From the cell containing the given text, extract its center point as [x, y] coordinate. 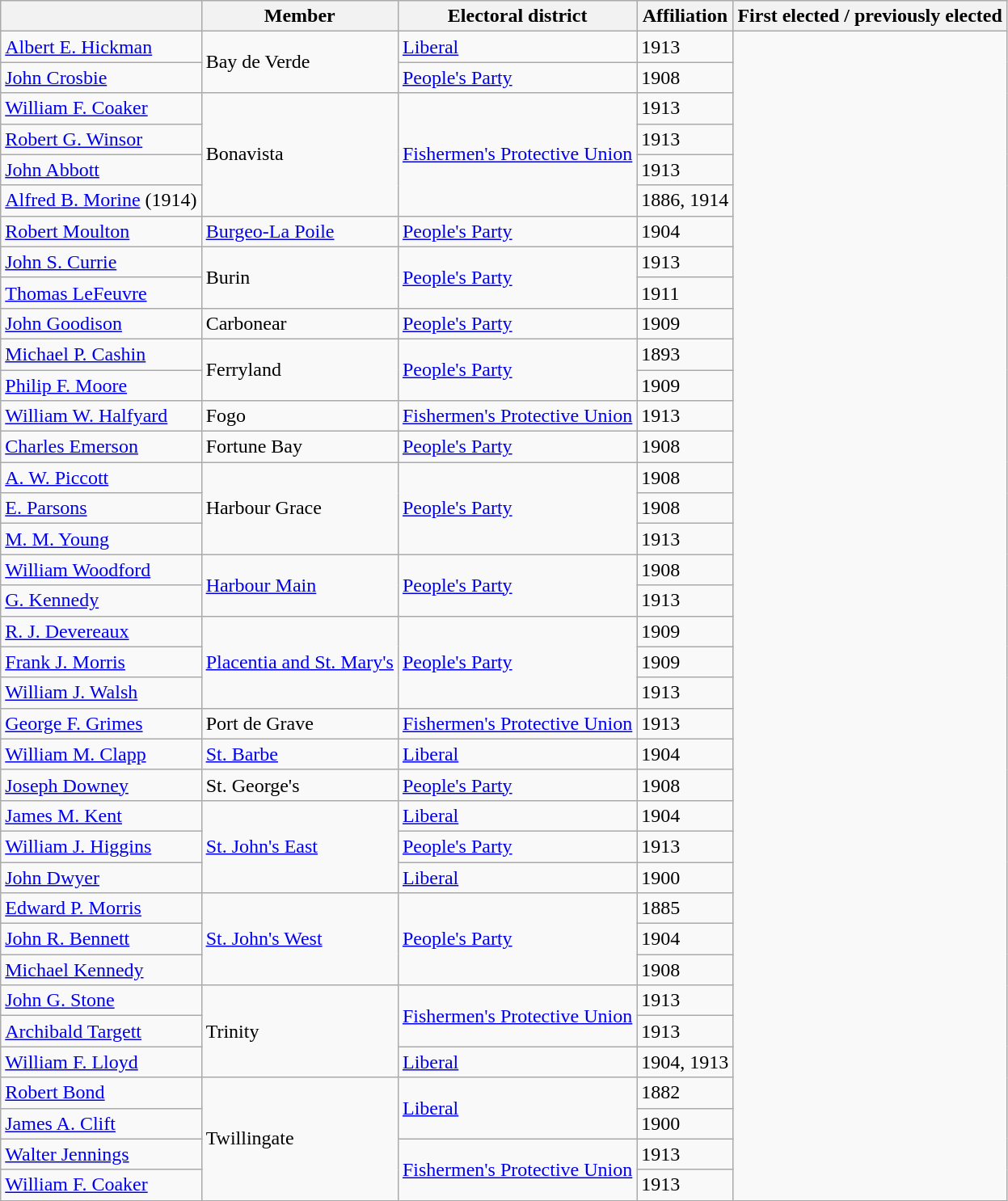
Burgeo-La Poile [299, 231]
Bay de Verde [299, 62]
George F. Grimes [101, 723]
Walter Jennings [101, 1154]
John Abbott [101, 170]
Charles Emerson [101, 447]
G. Kennedy [101, 600]
1911 [685, 293]
1904, 1913 [685, 1062]
First elected / previously elected [870, 16]
William J. Higgins [101, 846]
William J. Walsh [101, 693]
Ferryland [299, 369]
Harbour Main [299, 585]
St. George's [299, 785]
Electoral district [517, 16]
1882 [685, 1093]
Bonavista [299, 154]
Robert Moulton [101, 231]
Placentia and St. Mary's [299, 662]
John Goodison [101, 323]
1886, 1914 [685, 200]
Frank J. Morris [101, 662]
Fortune Bay [299, 447]
M. M. Young [101, 539]
1885 [685, 908]
Archibald Targett [101, 1031]
James M. Kent [101, 815]
John G. Stone [101, 1001]
R. J. Devereaux [101, 631]
Edward P. Morris [101, 908]
William F. Lloyd [101, 1062]
Burin [299, 277]
St. Barbe [299, 754]
Philip F. Moore [101, 386]
1893 [685, 354]
Carbonear [299, 323]
St. John's East [299, 846]
Alfred B. Morine (1914) [101, 200]
William M. Clapp [101, 754]
Robert Bond [101, 1093]
E. Parsons [101, 508]
Harbour Grace [299, 508]
John S. Currie [101, 262]
Member [299, 16]
Twillingate [299, 1139]
Affiliation [685, 16]
A. W. Piccott [101, 478]
Michael Kennedy [101, 970]
Thomas LeFeuvre [101, 293]
Robert G. Winsor [101, 139]
William W. Halfyard [101, 416]
Albert E. Hickman [101, 47]
St. John's West [299, 939]
John R. Bennett [101, 939]
Trinity [299, 1031]
James A. Clift [101, 1123]
Michael P. Cashin [101, 354]
John Crosbie [101, 78]
William Woodford [101, 570]
Joseph Downey [101, 785]
John Dwyer [101, 877]
Port de Grave [299, 723]
Fogo [299, 416]
